Detect which cell encompasses the target text, then output its [X, Y] center coordinate. 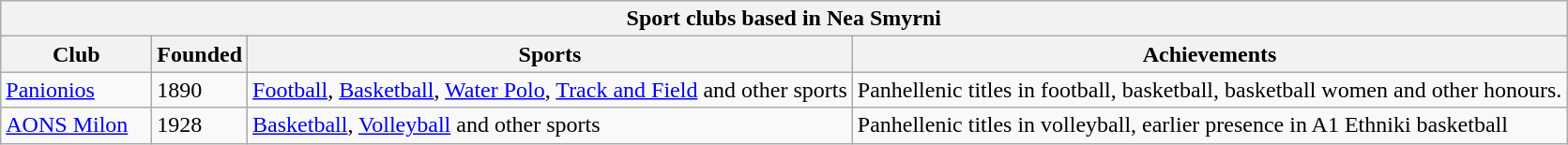
1928 [200, 125]
Basketball, Volleyball and other sports [550, 125]
Achievements [1210, 54]
Panionios [77, 90]
AONS Milon [77, 125]
Sport clubs based in Nea Smyrni [784, 19]
1890 [200, 90]
Club [77, 54]
Panhellenic titles in volleyball, earlier presence in A1 Ethniki basketball [1210, 125]
Football, Basketball, Water Polo, Track and Field and other sports [550, 90]
Panhellenic titles in football, basketball, basketball women and other honours. [1210, 90]
Founded [200, 54]
Sports [550, 54]
